Scan for the cell matching the given text and deliver its [X, Y] coordinate at center. 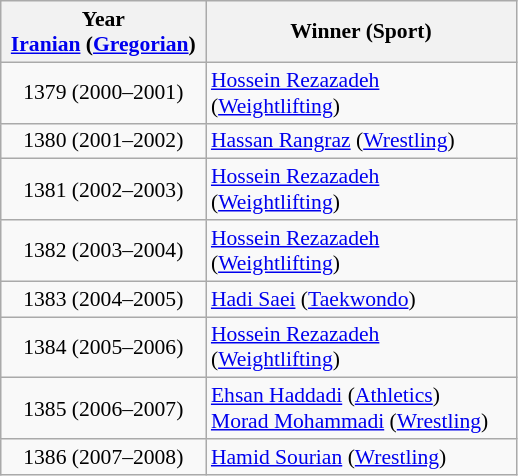
1382 (2003–2004) [104, 250]
YearIranian (Gregorian) [104, 32]
1385 (2006–2007) [104, 408]
1381 (2002–2003) [104, 190]
Hadi Saei (Taekwondo) [361, 299]
1380 (2001–2002) [104, 141]
1383 (2004–2005) [104, 299]
1384 (2005–2006) [104, 348]
Hassan Rangraz (Wrestling) [361, 141]
Ehsan Haddadi (Athletics)Morad Mohammadi (Wrestling) [361, 408]
1386 (2007–2008) [104, 457]
1379 (2000–2001) [104, 92]
Winner (Sport) [361, 32]
Hamid Sourian (Wrestling) [361, 457]
